Return the (X, Y) coordinate for the center point of the cell that contains the specified text.  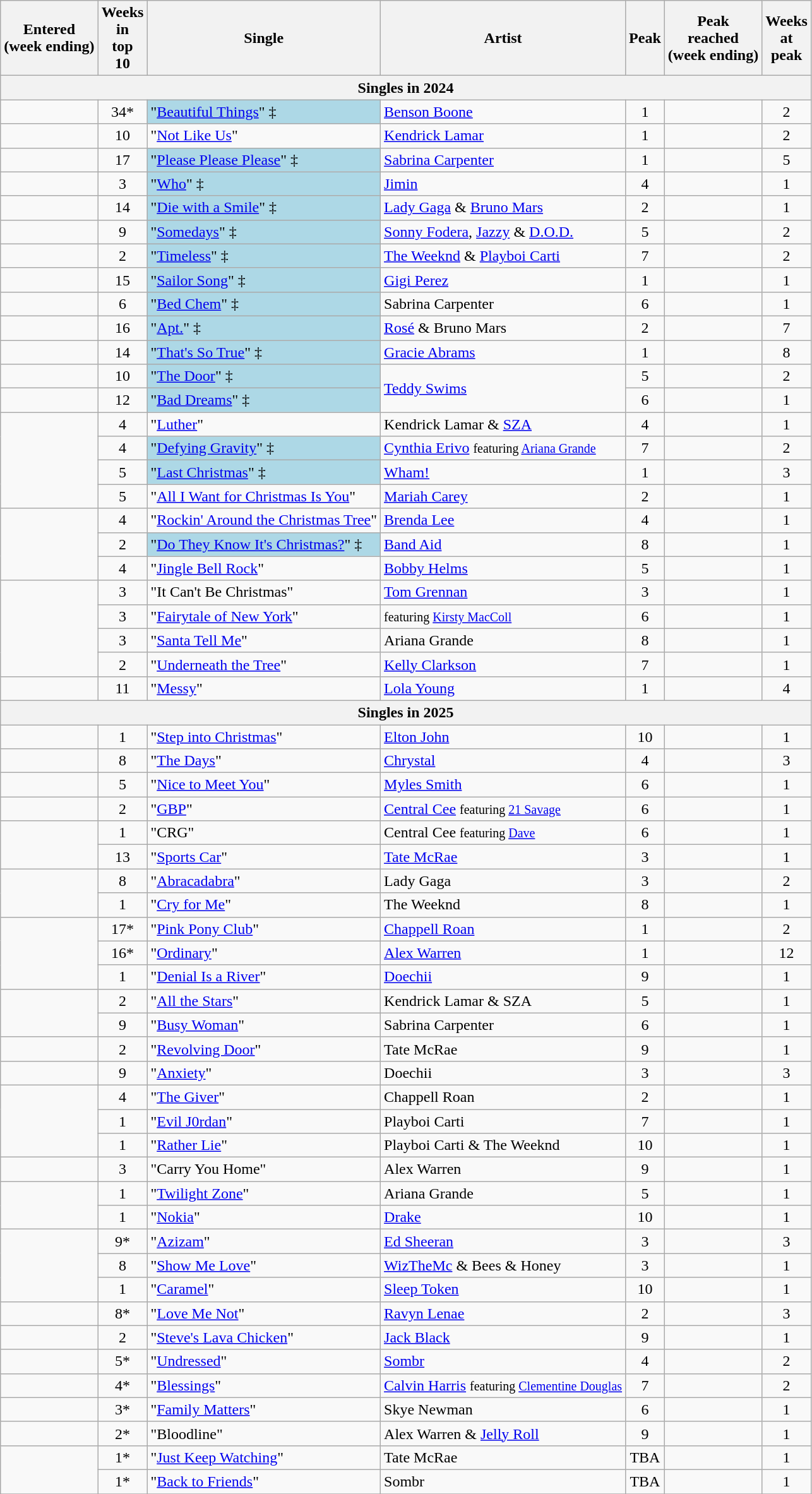
"Anxiety" (264, 1073)
Brenda Lee (503, 520)
Singles in 2025 (406, 712)
Drake (503, 1217)
Single (264, 38)
"Somedays" ‡ (264, 232)
"Santa Tell Me" (264, 640)
Central Cee featuring 21 Savage (503, 809)
"Steve's Lava Chicken" (264, 1337)
Jack Black (503, 1337)
"Messy" (264, 688)
"Rather Lie" (264, 1145)
The Weeknd & Playboi Carti (503, 256)
Chrystal (503, 761)
"CRG" (264, 833)
"Apt." ‡ (264, 328)
"Bed Chem" ‡ (264, 304)
Gracie Abrams (503, 352)
"Twilight Zone" (264, 1193)
The Weeknd (503, 905)
Teddy Swims (503, 388)
Peakreached (week ending) (713, 38)
Myles Smith (503, 785)
4* (122, 1385)
"Ordinary" (264, 953)
"Back to Friends" (264, 1481)
"Abracadabra" (264, 881)
"Revolving Door" (264, 1049)
Lady Gaga (503, 881)
"Busy Woman" (264, 1025)
"Underneath the Tree" (264, 664)
"Last Christmas" ‡ (264, 472)
5* (122, 1361)
"Defying Gravity" ‡ (264, 448)
"The Door" ‡ (264, 376)
Cynthia Erivo featuring Ariana Grande (503, 448)
Tom Grennan (503, 592)
Singles in 2024 (406, 88)
Kelly Clarkson (503, 664)
Mariah Carey (503, 496)
Jimin (503, 184)
"Nice to Meet You" (264, 785)
"Cry for Me" (264, 905)
Gigi Perez (503, 280)
Alex Warren & Jelly Roll (503, 1433)
"All the Stars" (264, 1001)
Lady Gaga & Bruno Mars (503, 208)
Ed Sheeran (503, 1241)
"Undressed" (264, 1361)
"Caramel" (264, 1289)
Entered (week ending) (49, 38)
featuring Kirsty MacColl (503, 616)
"Family Matters" (264, 1409)
16 (122, 328)
"Who" ‡ (264, 184)
13 (122, 857)
Bobby Helms (503, 568)
Skye Newman (503, 1409)
Central Cee featuring Dave (503, 833)
"That's So True" ‡ (264, 352)
17* (122, 929)
"Sports Car" (264, 857)
"Fairytale of New York" (264, 616)
Playboi Carti (503, 1121)
Ravyn Lenae (503, 1313)
Wham! (503, 472)
"Pink Pony Club" (264, 929)
Weeksintop10 (122, 38)
3* (122, 1409)
"Please Please Please" ‡ (264, 160)
Playboi Carti & The Weeknd (503, 1145)
Lola Young (503, 688)
"It Can't Be Christmas" (264, 592)
"The Days" (264, 761)
WizTheMc & Bees & Honey (503, 1265)
"Denial Is a River" (264, 977)
Band Aid (503, 544)
"Bloodline" (264, 1433)
Weeksatpeak (787, 38)
"GBP" (264, 809)
Sleep Token (503, 1289)
9* (122, 1241)
"Blessings" (264, 1385)
"Evil J0rdan" (264, 1121)
15 (122, 280)
"Nokia" (264, 1217)
11 (122, 688)
"All I Want for Christmas Is You" (264, 496)
Peak (645, 38)
"Bad Dreams" ‡ (264, 400)
Rosé & Bruno Mars (503, 328)
"Sailor Song" ‡ (264, 280)
17 (122, 160)
8* (122, 1313)
"Just Keep Watching" (264, 1457)
"Jingle Bell Rock" (264, 568)
"Azizam" (264, 1241)
"Step into Christmas" (264, 737)
"Timeless" ‡ (264, 256)
2* (122, 1433)
Sonny Fodera, Jazzy & D.O.D. (503, 232)
"Love Me Not" (264, 1313)
Elton John (503, 737)
"Luther" (264, 424)
Kendrick Lamar (503, 136)
"Die with a Smile" ‡ (264, 208)
"Do They Know It's Christmas?" ‡ (264, 544)
"Beautiful Things" ‡ (264, 112)
Benson Boone (503, 112)
16* (122, 953)
"The Giver" (264, 1097)
Artist (503, 38)
"Rockin' Around the Christmas Tree" (264, 520)
Calvin Harris featuring Clementine Douglas (503, 1385)
"Not Like Us" (264, 136)
"Carry You Home" (264, 1169)
"Show Me Love" (264, 1265)
34* (122, 112)
